Output the (x, y) coordinate of the center of the cell containing the given text.  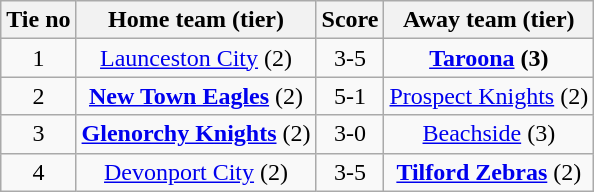
Taroona (3) (489, 58)
Away team (tier) (489, 20)
Devonport City (2) (196, 172)
Prospect Knights (2) (489, 96)
3-0 (350, 134)
Glenorchy Knights (2) (196, 134)
Tie no (38, 20)
Score (350, 20)
Tilford Zebras (2) (489, 172)
New Town Eagles (2) (196, 96)
3 (38, 134)
5-1 (350, 96)
2 (38, 96)
Launceston City (2) (196, 58)
Home team (tier) (196, 20)
Beachside (3) (489, 134)
4 (38, 172)
1 (38, 58)
